Find where the given text appears and provide that cell's center as [x, y] coordinate. 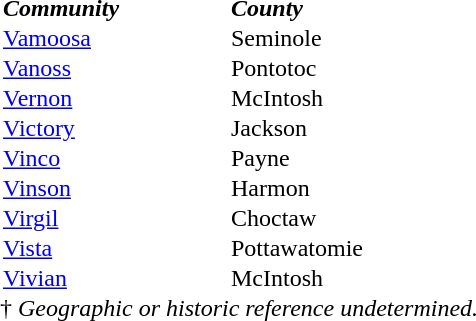
Victory [116, 128]
Virgil [116, 218]
Vivian [116, 278]
Pontotoc [306, 68]
Vinco [116, 158]
Harmon [306, 188]
Vista [116, 248]
Vamoosa [116, 38]
Choctaw [306, 218]
Seminole [306, 38]
Vinson [116, 188]
Vernon [116, 98]
Payne [306, 158]
Jackson [306, 128]
Vanoss [116, 68]
Pottawatomie [306, 248]
